Find where the given text appears and provide that cell's center as [X, Y] coordinate. 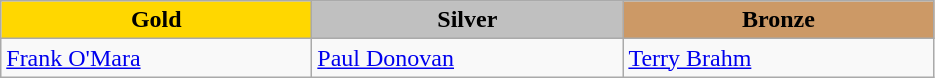
Paul Donovan [468, 58]
Terry Brahm [778, 58]
Bronze [778, 20]
Frank O'Mara [156, 58]
Silver [468, 20]
Gold [156, 20]
